Output the (x, y) coordinate of the center of the cell containing the given text.  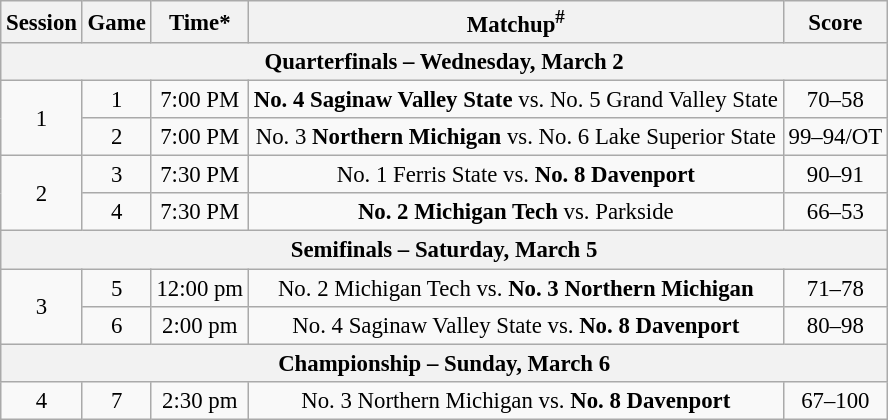
No. 2 Michigan Tech vs. No. 3 Northern Michigan (516, 288)
70–58 (835, 100)
Score (835, 22)
No. 3 Northern Michigan vs. No. 6 Lake Superior State (516, 137)
12:00 pm (200, 288)
Session (42, 22)
2:00 pm (200, 325)
Time* (200, 22)
No. 1 Ferris State vs. No. 8 Davenport (516, 175)
99–94/OT (835, 137)
No. 3 Northern Michigan vs. No. 8 Davenport (516, 400)
5 (116, 288)
80–98 (835, 325)
66–53 (835, 213)
90–91 (835, 175)
2:30 pm (200, 400)
Championship – Sunday, March 6 (444, 363)
Game (116, 22)
Quarterfinals – Wednesday, March 2 (444, 62)
No. 4 Saginaw Valley State vs. No. 5 Grand Valley State (516, 100)
Matchup# (516, 22)
6 (116, 325)
No. 4 Saginaw Valley State vs. No. 8 Davenport (516, 325)
No. 2 Michigan Tech vs. Parkside (516, 213)
71–78 (835, 288)
Semifinals – Saturday, March 5 (444, 250)
67–100 (835, 400)
7 (116, 400)
